Return the [X, Y] coordinate for the center point of the cell that contains the specified text.  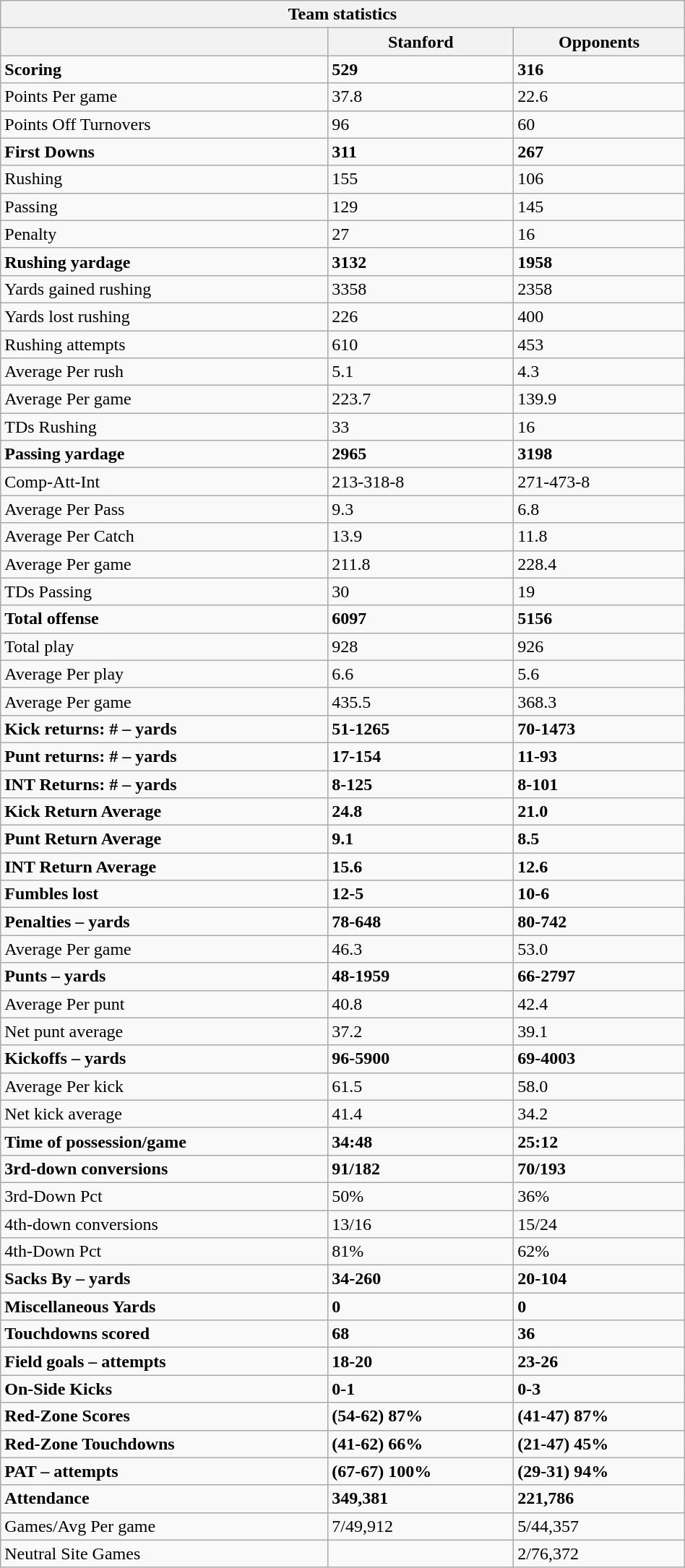
2358 [599, 289]
53.0 [599, 949]
First Downs [165, 152]
368.3 [599, 701]
211.8 [421, 564]
80-742 [599, 922]
Kick Return Average [165, 812]
Comp-Att-Int [165, 482]
Kick returns: # – yards [165, 729]
610 [421, 345]
(67-67) 100% [421, 1471]
3358 [421, 289]
223.7 [421, 399]
926 [599, 646]
316 [599, 69]
8-125 [421, 784]
Attendance [165, 1499]
Yards gained rushing [165, 289]
36% [599, 1196]
Scoring [165, 69]
12-5 [421, 894]
40.8 [421, 1004]
3rd-Down Pct [165, 1196]
529 [421, 69]
INT Return Average [165, 867]
435.5 [421, 701]
Touchdowns scored [165, 1334]
7/49,912 [421, 1526]
1958 [599, 261]
91/182 [421, 1169]
Average Per punt [165, 1004]
(41-47) 87% [599, 1416]
96 [421, 124]
129 [421, 207]
36 [599, 1334]
10-6 [599, 894]
25:12 [599, 1141]
Field goals – attempts [165, 1361]
Average Per kick [165, 1086]
15.6 [421, 867]
Passing yardage [165, 454]
3rd-down conversions [165, 1169]
17-154 [421, 756]
69-4003 [599, 1059]
106 [599, 179]
Red-Zone Touchdowns [165, 1444]
Miscellaneous Yards [165, 1307]
68 [421, 1334]
(41-62) 66% [421, 1444]
Neutral Site Games [165, 1554]
0-1 [421, 1389]
34:48 [421, 1141]
Team statistics [342, 14]
155 [421, 179]
Rushing attempts [165, 345]
4th-Down Pct [165, 1252]
5156 [599, 619]
23-26 [599, 1361]
2/76,372 [599, 1554]
349,381 [421, 1499]
Total offense [165, 619]
TDs Passing [165, 592]
Net kick average [165, 1114]
4th-down conversions [165, 1224]
Opponents [599, 42]
271-473-8 [599, 482]
15/24 [599, 1224]
19 [599, 592]
0-3 [599, 1389]
46.3 [421, 949]
INT Returns: # – yards [165, 784]
81% [421, 1252]
50% [421, 1196]
9.3 [421, 509]
Points Per game [165, 97]
12.6 [599, 867]
22.6 [599, 97]
66-2797 [599, 976]
37.2 [421, 1031]
51-1265 [421, 729]
Points Off Turnovers [165, 124]
Net punt average [165, 1031]
5.1 [421, 372]
Kickoffs – yards [165, 1059]
60 [599, 124]
Red-Zone Scores [165, 1416]
267 [599, 152]
311 [421, 152]
Total play [165, 646]
Average Per rush [165, 372]
96-5900 [421, 1059]
Stanford [421, 42]
928 [421, 646]
Punt Return Average [165, 839]
8.5 [599, 839]
400 [599, 316]
61.5 [421, 1086]
Fumbles lost [165, 894]
221,786 [599, 1499]
2965 [421, 454]
62% [599, 1252]
145 [599, 207]
Penalties – yards [165, 922]
On-Side Kicks [165, 1389]
9.1 [421, 839]
(21-47) 45% [599, 1444]
Passing [165, 207]
6097 [421, 619]
70/193 [599, 1169]
Average Per Catch [165, 537]
(54-62) 87% [421, 1416]
TDs Rushing [165, 427]
228.4 [599, 564]
37.8 [421, 97]
Penalty [165, 234]
21.0 [599, 812]
3198 [599, 454]
Average Per play [165, 674]
24.8 [421, 812]
34.2 [599, 1114]
Sacks By – yards [165, 1279]
20-104 [599, 1279]
58.0 [599, 1086]
Average Per Pass [165, 509]
5.6 [599, 674]
213-318-8 [421, 482]
18-20 [421, 1361]
Punt returns: # – yards [165, 756]
5/44,357 [599, 1526]
13.9 [421, 537]
34-260 [421, 1279]
Rushing [165, 179]
6.6 [421, 674]
42.4 [599, 1004]
48-1959 [421, 976]
78-648 [421, 922]
Games/Avg Per game [165, 1526]
Time of possession/game [165, 1141]
Yards lost rushing [165, 316]
3132 [421, 261]
41.4 [421, 1114]
4.3 [599, 372]
27 [421, 234]
70-1473 [599, 729]
Punts – yards [165, 976]
453 [599, 345]
13/16 [421, 1224]
30 [421, 592]
Rushing yardage [165, 261]
11.8 [599, 537]
PAT – attempts [165, 1471]
226 [421, 316]
6.8 [599, 509]
(29-31) 94% [599, 1471]
33 [421, 427]
8-101 [599, 784]
39.1 [599, 1031]
139.9 [599, 399]
11-93 [599, 756]
